Scan for the cell matching the given text and deliver its (X, Y) coordinate at center. 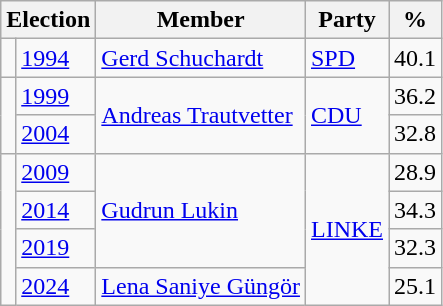
32.8 (416, 134)
32.3 (416, 248)
2009 (56, 172)
1999 (56, 96)
28.9 (416, 172)
2014 (56, 210)
SPD (346, 58)
LINKE (346, 229)
1994 (56, 58)
Gudrun Lukin (201, 210)
34.3 (416, 210)
% (416, 20)
Andreas Trautvetter (201, 115)
2004 (56, 134)
Election (48, 20)
2024 (56, 286)
CDU (346, 115)
Lena Saniye Güngör (201, 286)
Member (201, 20)
2019 (56, 248)
40.1 (416, 58)
Party (346, 20)
25.1 (416, 286)
Gerd Schuchardt (201, 58)
36.2 (416, 96)
